Provide the [X, Y] coordinate of the cell's center where the given text is located.  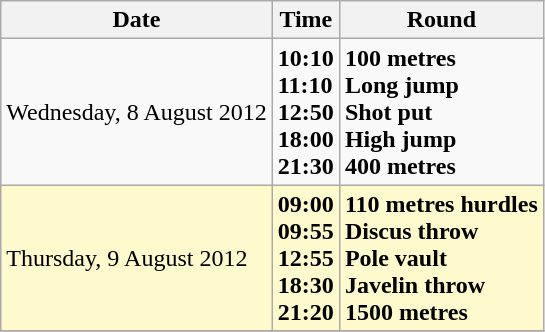
Thursday, 9 August 2012 [137, 258]
Round [441, 20]
Date [137, 20]
10:1011:1012:5018:0021:30 [306, 112]
100 metresLong jumpShot putHigh jump400 metres [441, 112]
Wednesday, 8 August 2012 [137, 112]
Time [306, 20]
09:0009:5512:5518:3021:20 [306, 258]
110 metres hurdlesDiscus throwPole vaultJavelin throw1500 metres [441, 258]
